Provide the [x, y] coordinate of the cell's center where the given text is located.  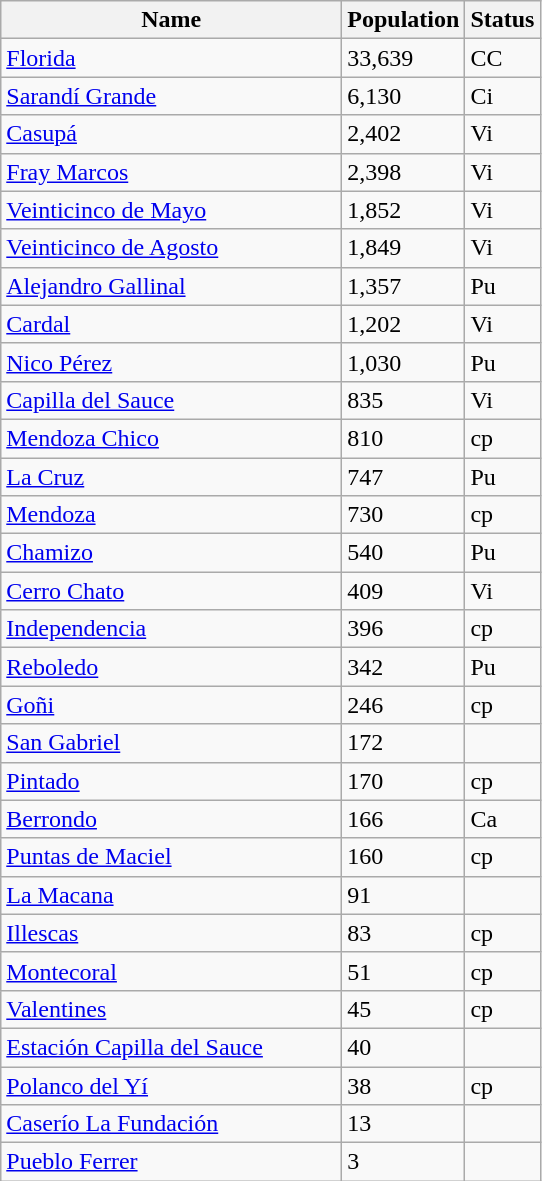
Pueblo Ferrer [172, 1162]
Illescas [172, 933]
540 [404, 553]
San Gabriel [172, 743]
1,852 [404, 210]
CC [502, 58]
Ci [502, 96]
Independencia [172, 629]
Goñi [172, 705]
835 [404, 400]
396 [404, 629]
Capilla del Sauce [172, 400]
1,849 [404, 248]
83 [404, 933]
2,398 [404, 172]
Name [172, 20]
40 [404, 1047]
409 [404, 591]
342 [404, 667]
246 [404, 705]
Veinticinco de Mayo [172, 210]
3 [404, 1162]
Casupá [172, 134]
Puntas de Maciel [172, 857]
Status [502, 20]
Chamizo [172, 553]
Ca [502, 819]
Reboledo [172, 667]
Florida [172, 58]
Fray Marcos [172, 172]
33,639 [404, 58]
Polanco del Yí [172, 1085]
Berrondo [172, 819]
Valentines [172, 1009]
51 [404, 971]
Mendoza Chico [172, 438]
747 [404, 477]
La Cruz [172, 477]
6,130 [404, 96]
1,357 [404, 286]
Alejandro Gallinal [172, 286]
2,402 [404, 134]
13 [404, 1124]
170 [404, 781]
Mendoza [172, 515]
38 [404, 1085]
166 [404, 819]
Pintado [172, 781]
1,202 [404, 324]
810 [404, 438]
Nico Pérez [172, 362]
160 [404, 857]
Cerro Chato [172, 591]
Montecoral [172, 971]
La Macana [172, 895]
Cardal [172, 324]
1,030 [404, 362]
Sarandí Grande [172, 96]
Veinticinco de Agosto [172, 248]
730 [404, 515]
45 [404, 1009]
172 [404, 743]
Estación Capilla del Sauce [172, 1047]
Caserío La Fundación [172, 1124]
Population [404, 20]
91 [404, 895]
